Capture the cell that displays the provided text and extract its [x, y] central coordinate. 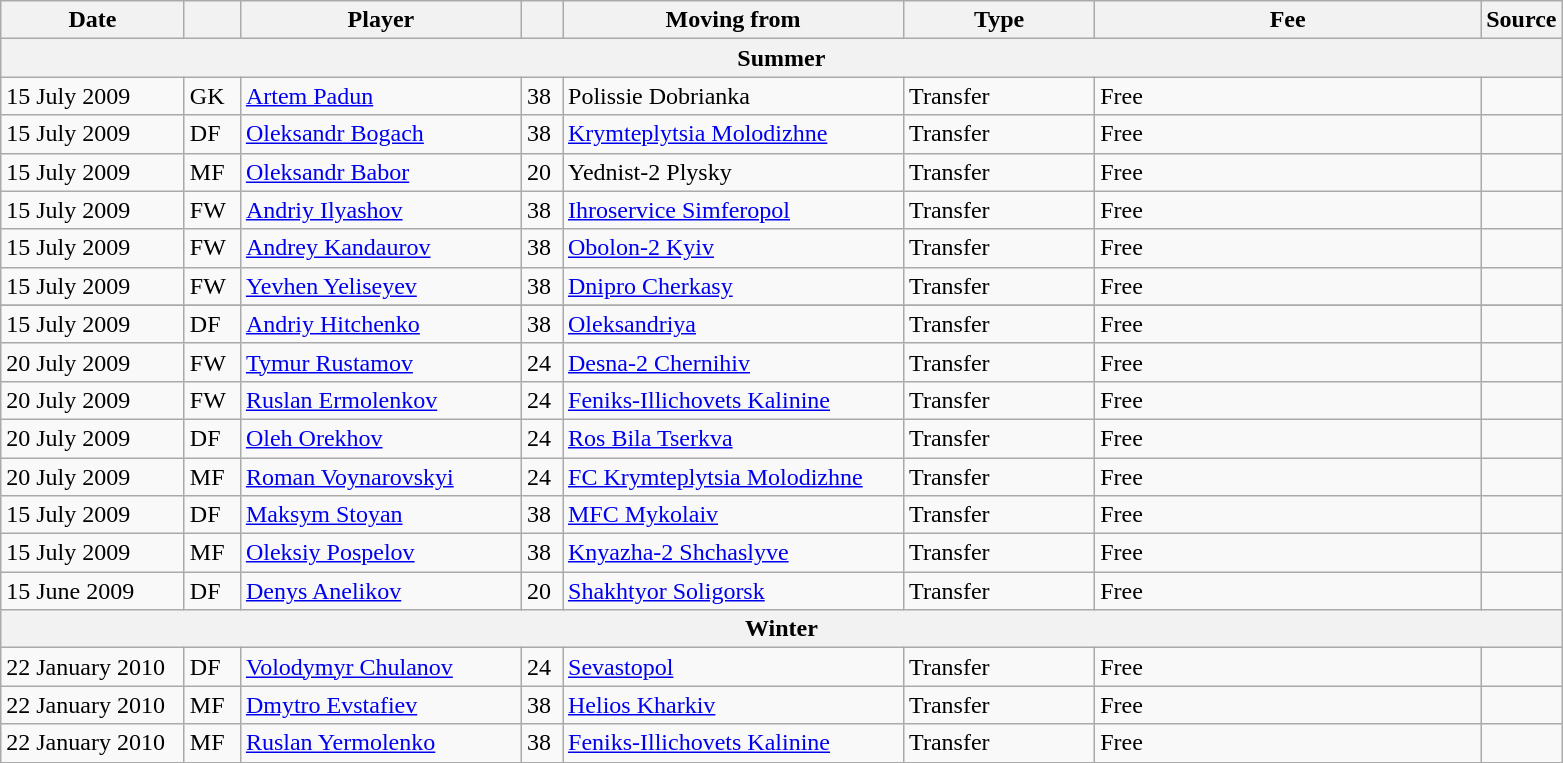
Dnipro Cherkasy [732, 286]
Oleksandr Bogach [380, 134]
Roman Voynarovskyi [380, 477]
MFC Mykolaiv [732, 515]
Source [1522, 20]
Type [1000, 20]
Ihroservice Simferopol [732, 210]
Desna-2 Chernihiv [732, 362]
Helios Kharkiv [732, 705]
Obolon-2 Kyiv [732, 248]
Oleh Orekhov [380, 438]
Shakhtyor Soligorsk [732, 591]
15 June 2009 [93, 591]
Maksym Stoyan [380, 515]
FC Krymteplytsia Molodizhne [732, 477]
Polissie Dobrianka [732, 96]
Date [93, 20]
Player [380, 20]
Fee [1288, 20]
Summer [782, 58]
Knyazha-2 Shchaslyve [732, 553]
Oleksandriya [732, 324]
Oleksiy Pospelov [380, 553]
Tymur Rustamov [380, 362]
Krymteplytsia Molodizhne [732, 134]
Andriy Ilyashov [380, 210]
Moving from [732, 20]
Winter [782, 629]
Ruslan Ermolenkov [380, 400]
Oleksandr Babor [380, 172]
Volodymyr Chulanov [380, 667]
Dmytro Evstafiev [380, 705]
Yednist-2 Plysky [732, 172]
Yevhen Yeliseyev [380, 286]
Ros Bila Tserkva [732, 438]
Denys Anelikov [380, 591]
Artem Padun [380, 96]
Andrey Kandaurov [380, 248]
Sevastopol [732, 667]
GK [212, 96]
Andriy Hitchenko [380, 324]
Ruslan Yermolenko [380, 743]
